Locate the cell with the specified text and output its [x, y] center coordinate. 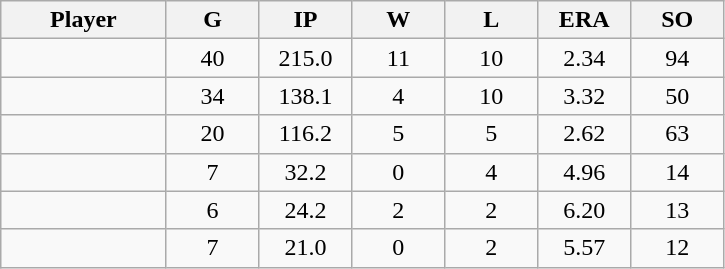
94 [678, 58]
4.96 [584, 172]
20 [212, 134]
W [398, 20]
12 [678, 248]
40 [212, 58]
215.0 [306, 58]
34 [212, 96]
Player [84, 20]
32.2 [306, 172]
11 [398, 58]
6.20 [584, 210]
14 [678, 172]
3.32 [584, 96]
21.0 [306, 248]
G [212, 20]
ERA [584, 20]
13 [678, 210]
6 [212, 210]
IP [306, 20]
2.62 [584, 134]
2.34 [584, 58]
138.1 [306, 96]
SO [678, 20]
5.57 [584, 248]
50 [678, 96]
L [492, 20]
24.2 [306, 210]
116.2 [306, 134]
63 [678, 134]
